From the cell containing the given text, extract its center point as [x, y] coordinate. 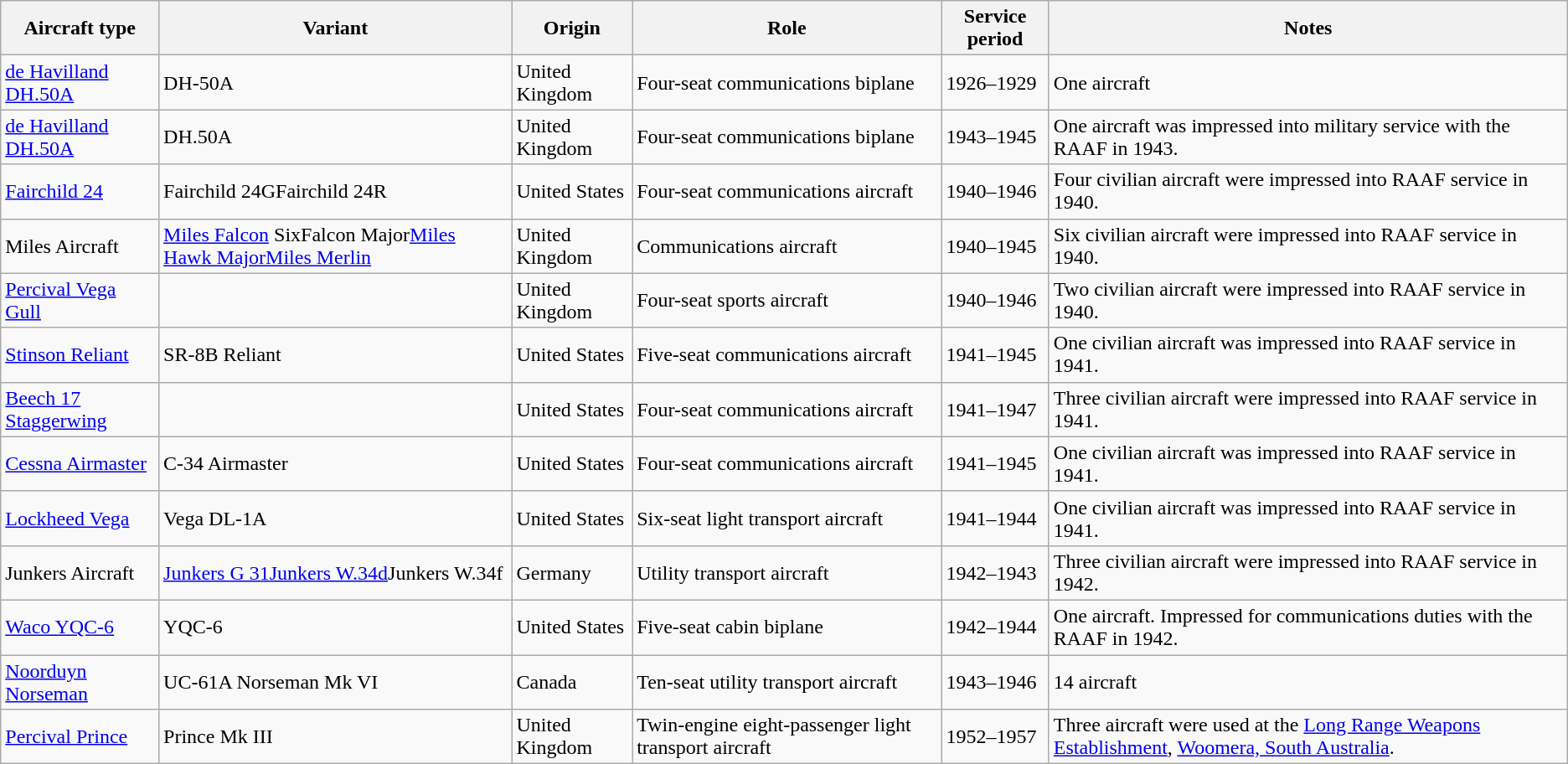
1941–1947 [995, 409]
1926–1929 [995, 82]
Origin [572, 28]
One aircraft [1308, 82]
1952–1957 [995, 737]
DH.50A [335, 137]
Three civilian aircraft were impressed into RAAF service in 1942. [1308, 573]
Ten-seat utility transport aircraft [787, 682]
1942–1944 [995, 627]
Germany [572, 573]
Miles Falcon SixFalcon MajorMiles Hawk MajorMiles Merlin [335, 246]
1941–1944 [995, 518]
Variant [335, 28]
YQC-6 [335, 627]
Fairchild 24 [80, 191]
Five-seat communications aircraft [787, 355]
Junkers Aircraft [80, 573]
Vega DL-1A [335, 518]
Junkers G 31Junkers W.34dJunkers W.34f [335, 573]
Waco YQC-6 [80, 627]
Aircraft type [80, 28]
1942–1943 [995, 573]
Beech 17 Staggerwing [80, 409]
Role [787, 28]
Six-seat light transport aircraft [787, 518]
Three aircraft were used at the Long Range Weapons Establishment, Woomera, South Australia. [1308, 737]
One aircraft was impressed into military service with the RAAF in 1943. [1308, 137]
1940–1945 [995, 246]
DH-50A [335, 82]
Five-seat cabin biplane [787, 627]
Communications aircraft [787, 246]
Miles Aircraft [80, 246]
Cessna Airmaster [80, 464]
Percival Prince [80, 737]
1943–1946 [995, 682]
1943–1945 [995, 137]
Utility transport aircraft [787, 573]
Two civilian aircraft were impressed into RAAF service in 1940. [1308, 300]
Prince Mk III [335, 737]
Four-seat sports aircraft [787, 300]
SR-8B Reliant [335, 355]
Notes [1308, 28]
Three civilian aircraft were impressed into RAAF service in 1941. [1308, 409]
Canada [572, 682]
Fairchild 24GFairchild 24R [335, 191]
Percival Vega Gull [80, 300]
Twin-engine eight-passenger light transport aircraft [787, 737]
Four civilian aircraft were impressed into RAAF service in 1940. [1308, 191]
14 aircraft [1308, 682]
UC-61A Norseman Mk VI [335, 682]
Stinson Reliant [80, 355]
One aircraft. Impressed for communications duties with the RAAF in 1942. [1308, 627]
Noorduyn Norseman [80, 682]
C-34 Airmaster [335, 464]
Six civilian aircraft were impressed into RAAF service in 1940. [1308, 246]
Service period [995, 28]
Lockheed Vega [80, 518]
